From the cell containing the given text, extract its center point as (x, y) coordinate. 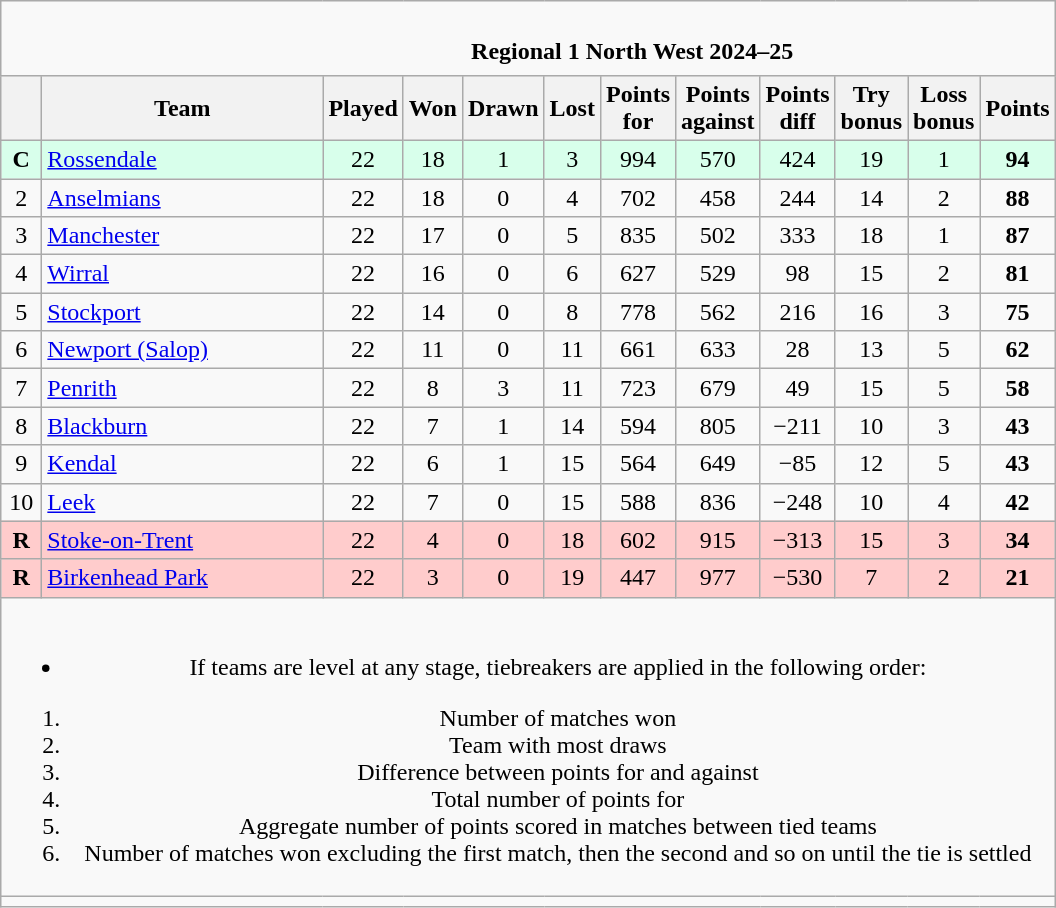
502 (718, 236)
−313 (798, 540)
13 (871, 350)
Manchester (182, 236)
562 (718, 312)
62 (1018, 350)
Won (432, 108)
Anselmians (182, 197)
Newport (Salop) (182, 350)
Stoke-on-Trent (182, 540)
977 (718, 578)
Rossendale (182, 159)
Points (1018, 108)
835 (638, 236)
87 (1018, 236)
627 (638, 274)
Points for (638, 108)
34 (1018, 540)
81 (1018, 274)
458 (718, 197)
Played (363, 108)
447 (638, 578)
Birkenhead Park (182, 578)
Leek (182, 502)
Lost (572, 108)
529 (718, 274)
28 (798, 350)
Drawn (503, 108)
58 (1018, 388)
42 (1018, 502)
588 (638, 502)
Wirral (182, 274)
333 (798, 236)
88 (1018, 197)
98 (798, 274)
805 (718, 426)
17 (432, 236)
−530 (798, 578)
Points against (718, 108)
778 (638, 312)
570 (718, 159)
49 (798, 388)
9 (22, 464)
Points diff (798, 108)
C (22, 159)
602 (638, 540)
−85 (798, 464)
702 (638, 197)
723 (638, 388)
Stockport (182, 312)
−211 (798, 426)
994 (638, 159)
Try bonus (871, 108)
424 (798, 159)
Team (182, 108)
915 (718, 540)
75 (1018, 312)
94 (1018, 159)
836 (718, 502)
Penrith (182, 388)
216 (798, 312)
649 (718, 464)
Kendal (182, 464)
12 (871, 464)
679 (718, 388)
594 (638, 426)
564 (638, 464)
661 (638, 350)
633 (718, 350)
Loss bonus (944, 108)
Blackburn (182, 426)
21 (1018, 578)
−248 (798, 502)
244 (798, 197)
